Provide the (X, Y) coordinate of the cell's center where the given text is located.  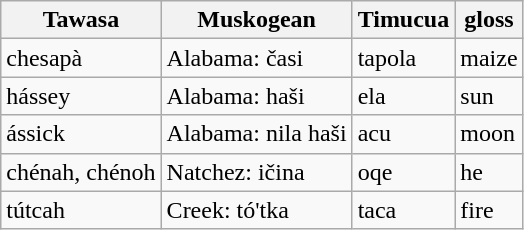
sun (489, 96)
fire (489, 210)
hássey (81, 96)
Alabama: nila haši (256, 134)
Timucua (404, 20)
maize (489, 58)
ela (404, 96)
oqe (404, 172)
moon (489, 134)
gloss (489, 20)
tapola (404, 58)
ássick (81, 134)
Natchez: ičina (256, 172)
Tawasa (81, 20)
he (489, 172)
tútcah (81, 210)
Alabama: časi (256, 58)
acu (404, 134)
chénah, chénoh (81, 172)
Alabama: haši (256, 96)
chesapà (81, 58)
Muskogean (256, 20)
Creek: tó'tka (256, 210)
taca (404, 210)
